Capture the cell that displays the provided text and extract its [x, y] central coordinate. 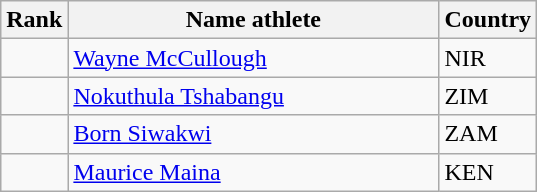
Country [488, 20]
Maurice Maina [254, 172]
Rank [34, 20]
ZIM [488, 96]
NIR [488, 58]
ZAM [488, 134]
Born Siwakwi [254, 134]
KEN [488, 172]
Name athlete [254, 20]
Nokuthula Tshabangu [254, 96]
Wayne McCullough [254, 58]
